Return the [X, Y] coordinate for the center point of the cell that contains the specified text.  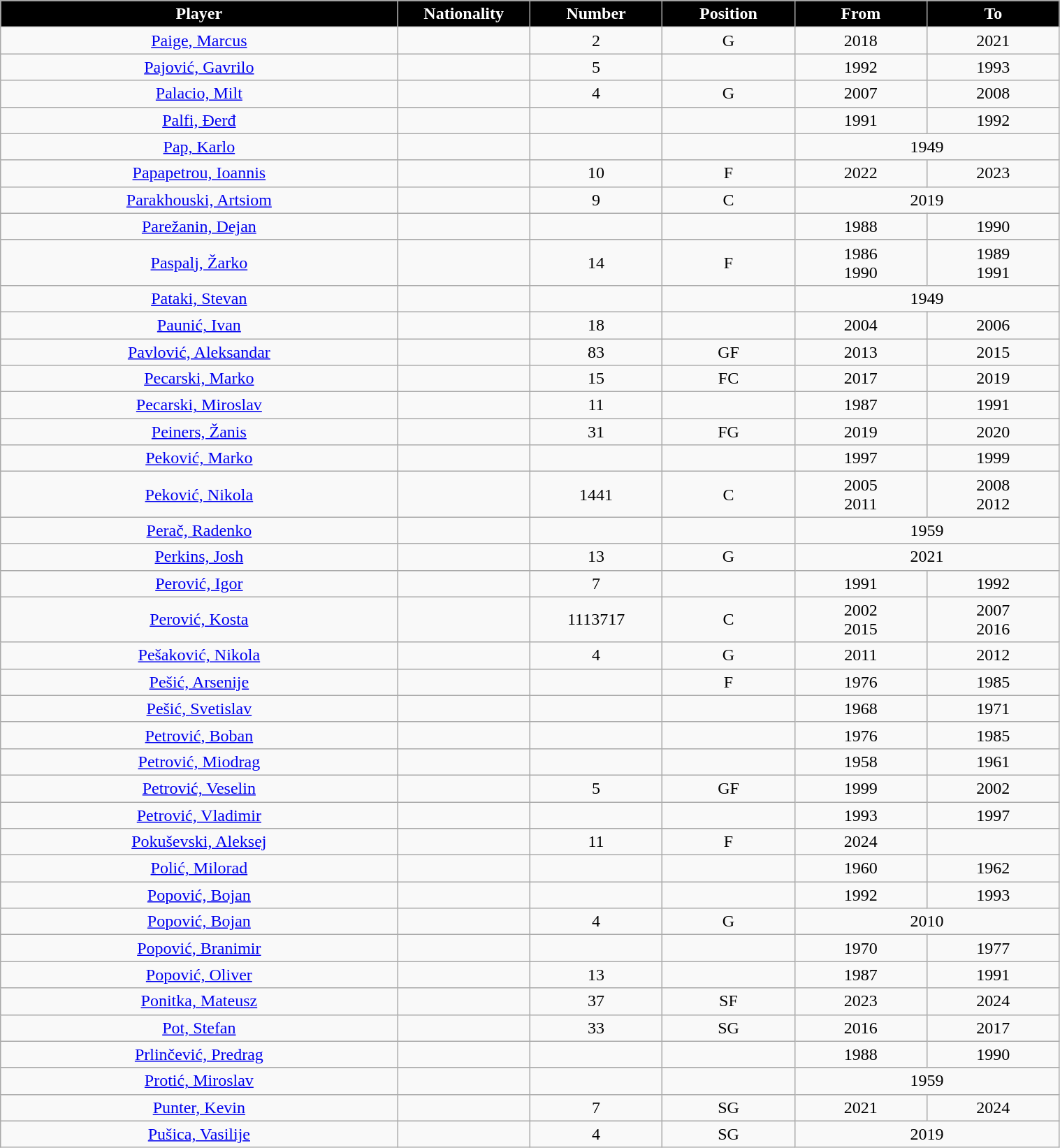
33 [595, 1028]
Perkins, Josh [199, 557]
2012 [994, 655]
FC [728, 379]
To [994, 14]
Pokuševski, Aleksej [199, 842]
2010 [927, 922]
1960 [861, 869]
2007 [861, 94]
Position [728, 14]
2011 [861, 655]
15 [595, 379]
1962 [994, 869]
20022015 [861, 619]
Paunić, Ivan [199, 325]
19891991 [994, 263]
Peiners, Žanis [199, 432]
37 [595, 1001]
Punter, Kevin [199, 1107]
20052011 [861, 495]
Protić, Miroslav [199, 1081]
20082012 [994, 495]
Peković, Marko [199, 458]
Pavlović, Aleksandar [199, 351]
2022 [861, 173]
2015 [994, 351]
Perović, Kosta [199, 619]
Papapetrou, Ioannis [199, 173]
Popović, Branimir [199, 948]
14 [595, 263]
1961 [994, 762]
2004 [861, 325]
Petrović, Veselin [199, 788]
1971 [994, 709]
Pušica, Vasilije [199, 1134]
31 [595, 432]
Pap, Karlo [199, 147]
FG [728, 432]
9 [595, 200]
10 [595, 173]
Perač, Radenko [199, 530]
18 [595, 325]
Pecarski, Miroslav [199, 405]
Number [595, 14]
Pataki, Stevan [199, 298]
83 [595, 351]
Pešaković, Nikola [199, 655]
Ponitka, Mateusz [199, 1001]
From [861, 14]
1113717 [595, 619]
Perović, Igor [199, 583]
2018 [861, 41]
19861990 [861, 263]
Pešić, Arsenije [199, 682]
1958 [861, 762]
1970 [861, 948]
1441 [595, 495]
Pešić, Svetislav [199, 709]
Palfi, Đerđ [199, 120]
Pot, Stefan [199, 1028]
Petrović, Boban [199, 735]
Nationality [464, 14]
2002 [994, 788]
Pajović, Gavrilo [199, 67]
Parakhouski, Artsiom [199, 200]
1977 [994, 948]
20072016 [994, 619]
1968 [861, 709]
2006 [994, 325]
Polić, Milorad [199, 869]
Petrović, Miodrag [199, 762]
Prlinčević, Predrag [199, 1054]
Player [199, 14]
SF [728, 1001]
Paspalj, Žarko [199, 263]
2008 [994, 94]
Pecarski, Marko [199, 379]
2016 [861, 1028]
Popović, Oliver [199, 975]
Palacio, Milt [199, 94]
Petrović, Vladimir [199, 815]
Paige, Marcus [199, 41]
2013 [861, 351]
2 [595, 41]
2020 [994, 432]
Peković, Nikola [199, 495]
Parežanin, Dejan [199, 226]
